For the text-containing cell, return its midpoint in [x, y] coordinate format. 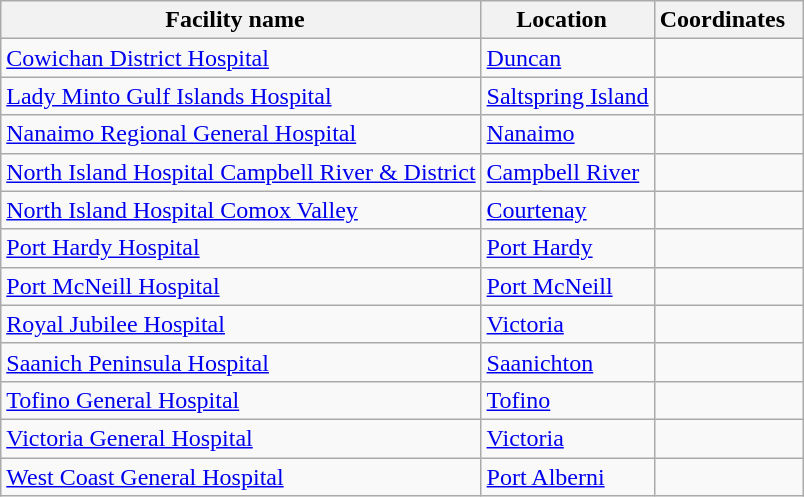
Duncan [568, 58]
North Island Hospital Comox Valley [241, 210]
Port Hardy [568, 248]
Saltspring Island [568, 96]
Port Alberni [568, 477]
Nanaimo [568, 134]
Tofino General Hospital [241, 400]
Cowichan District Hospital [241, 58]
Port McNeill [568, 286]
Tofino [568, 400]
North Island Hospital Campbell River & District [241, 172]
Port McNeill Hospital [241, 286]
Saanich Peninsula Hospital [241, 362]
Victoria General Hospital [241, 438]
Port Hardy Hospital [241, 248]
Coordinates [728, 20]
Saanichton [568, 362]
Location [568, 20]
Campbell River [568, 172]
West Coast General Hospital [241, 477]
Lady Minto Gulf Islands Hospital [241, 96]
Royal Jubilee Hospital [241, 324]
Nanaimo Regional General Hospital [241, 134]
Courtenay [568, 210]
Facility name [241, 20]
